Return [X, Y] of the center of cell containing provided text 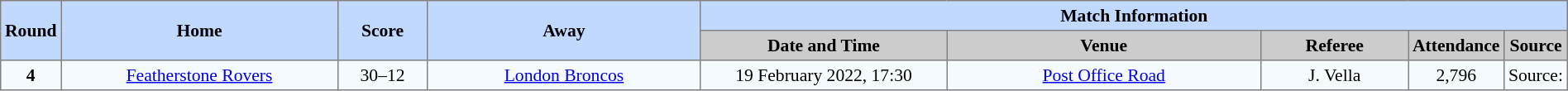
4 [31, 75]
Post Office Road [1104, 75]
2,796 [1456, 75]
Attendance [1456, 45]
Round [31, 31]
J. Vella [1335, 75]
30–12 [382, 75]
Date and Time [824, 45]
Source [1537, 45]
Featherstone Rovers [200, 75]
Away [564, 31]
Venue [1104, 45]
Home [200, 31]
Score [382, 31]
Source: [1537, 75]
Referee [1335, 45]
Match Information [1134, 16]
London Broncos [564, 75]
19 February 2022, 17:30 [824, 75]
